Find where the given text appears and provide that cell's center as (X, Y) coordinate. 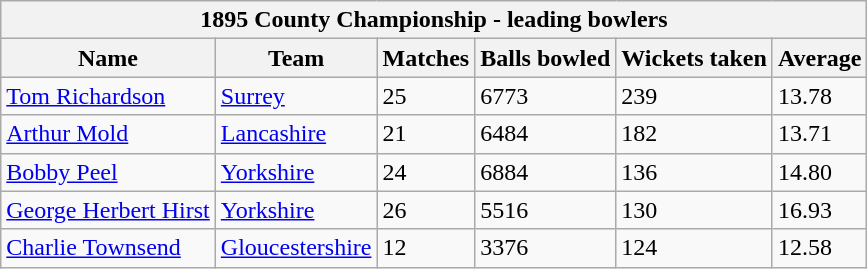
1895 County Championship - leading bowlers (434, 20)
21 (426, 134)
Average (820, 58)
Matches (426, 58)
12 (426, 248)
6884 (546, 172)
6773 (546, 96)
Lancashire (296, 134)
George Herbert Hirst (108, 210)
Arthur Mold (108, 134)
Team (296, 58)
Charlie Townsend (108, 248)
Surrey (296, 96)
14.80 (820, 172)
Balls bowled (546, 58)
130 (694, 210)
26 (426, 210)
25 (426, 96)
Bobby Peel (108, 172)
13.71 (820, 134)
239 (694, 96)
6484 (546, 134)
5516 (546, 210)
16.93 (820, 210)
182 (694, 134)
Wickets taken (694, 58)
Gloucestershire (296, 248)
124 (694, 248)
3376 (546, 248)
136 (694, 172)
Tom Richardson (108, 96)
13.78 (820, 96)
Name (108, 58)
24 (426, 172)
12.58 (820, 248)
